Provide the (x, y) coordinate of the cell's center where the given text is located.  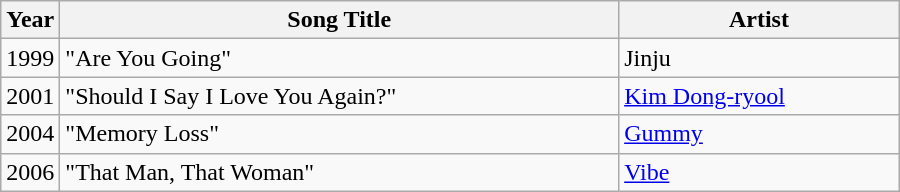
"Are You Going" (340, 58)
Kim Dong-ryool (760, 96)
2001 (30, 96)
Vibe (760, 172)
Song Title (340, 20)
"That Man, That Woman" (340, 172)
Year (30, 20)
Jinju (760, 58)
Gummy (760, 134)
2004 (30, 134)
Artist (760, 20)
"Memory Loss" (340, 134)
2006 (30, 172)
1999 (30, 58)
"Should I Say I Love You Again?" (340, 96)
